For the text-containing cell, return its midpoint in (X, Y) coordinate format. 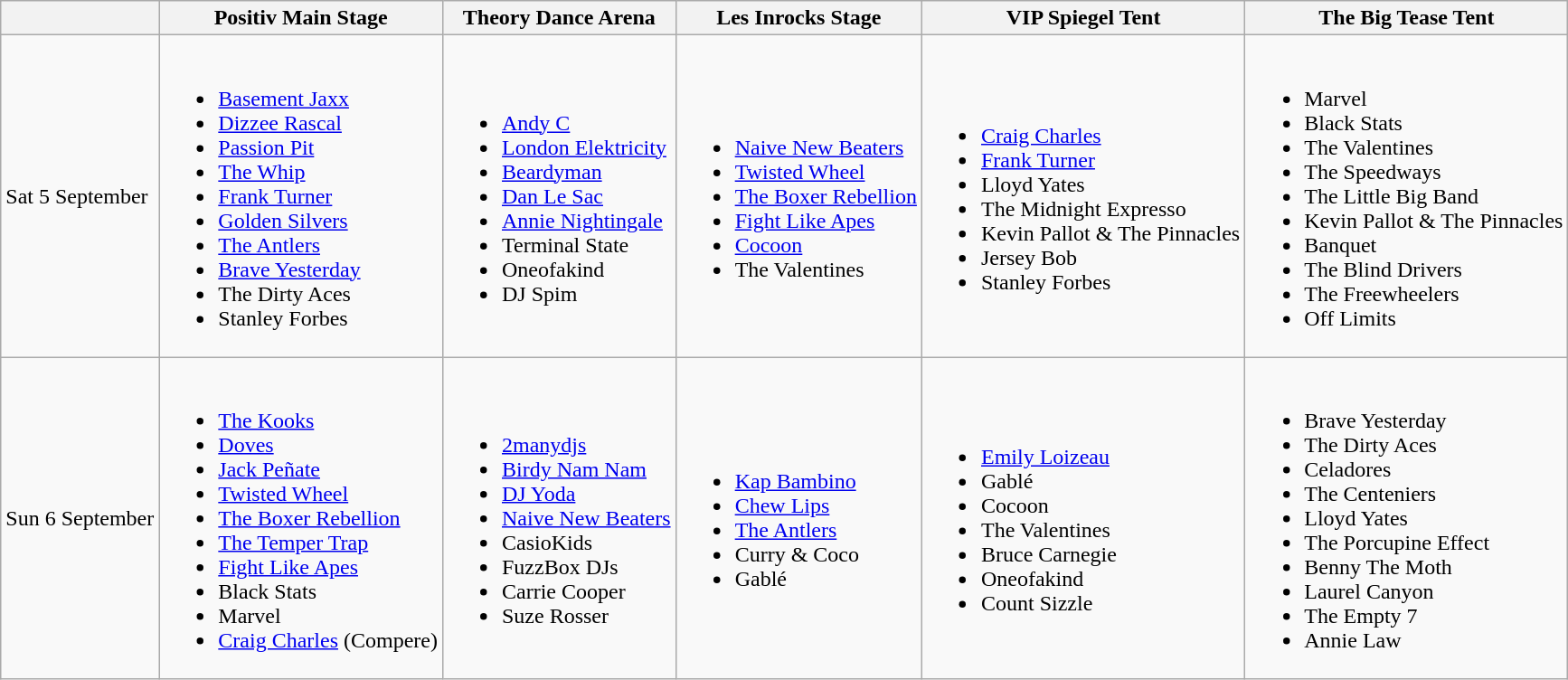
Emily LoizeauGabléCocoonThe ValentinesBruce CarnegieOneofakindCount Sizzle (1083, 518)
Brave YesterdayThe Dirty AcesCeladoresThe CenteniersLloyd YatesThe Porcupine EffectBenny The MothLaurel CanyonThe Empty 7Annie Law (1407, 518)
Positiv Main Stage (301, 18)
The KooksDovesJack PeñateTwisted WheelThe Boxer RebellionThe Temper TrapFight Like ApesBlack StatsMarvelCraig Charles (Compere) (301, 518)
Naive New BeatersTwisted WheelThe Boxer RebellionFight Like ApesCocoonThe Valentines (798, 196)
Andy CLondon ElektricityBeardymanDan Le SacAnnie NightingaleTerminal StateOneofakindDJ Spim (559, 196)
Sun 6 September (80, 518)
Theory Dance Arena (559, 18)
Kap BambinoChew LipsThe AntlersCurry & CocoGablé (798, 518)
Craig CharlesFrank TurnerLloyd YatesThe Midnight ExpressoKevin Pallot & The PinnaclesJersey BobStanley Forbes (1083, 196)
VIP Spiegel Tent (1083, 18)
Les Inrocks Stage (798, 18)
Sat 5 September (80, 196)
2manydjsBirdy Nam NamDJ YodaNaive New BeatersCasioKidsFuzzBox DJsCarrie CooperSuze Rosser (559, 518)
MarvelBlack StatsThe ValentinesThe SpeedwaysThe Little Big BandKevin Pallot & The PinnaclesBanquetThe Blind DriversThe FreewheelersOff Limits (1407, 196)
Basement JaxxDizzee RascalPassion PitThe WhipFrank TurnerGolden SilversThe AntlersBrave YesterdayThe Dirty AcesStanley Forbes (301, 196)
The Big Tease Tent (1407, 18)
